From the cell containing the given text, extract its center point as (X, Y) coordinate. 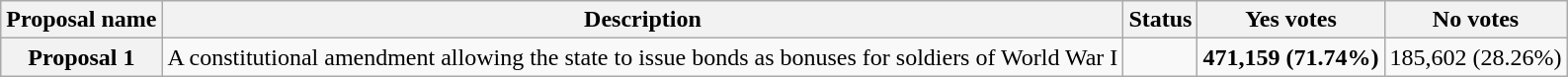
185,602 (28.26%) (1476, 57)
A constitutional amendment allowing the state to issue bonds as bonuses for soldiers of World War I (642, 57)
Proposal name (81, 20)
No votes (1476, 20)
Proposal 1 (81, 57)
471,159 (71.74%) (1290, 57)
Status (1160, 20)
Yes votes (1290, 20)
Description (642, 20)
